Return the (x, y) coordinate for the center point of the cell that contains the specified text.  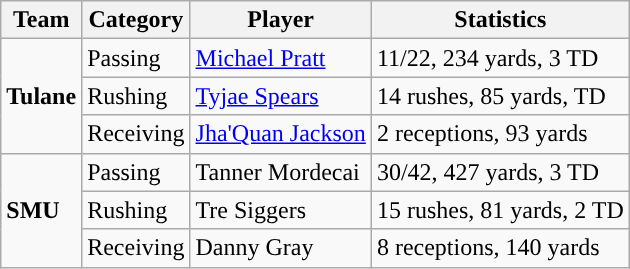
Jha'Quan Jackson (280, 134)
Tyjae Spears (280, 96)
Player (280, 20)
11/22, 234 yards, 3 TD (500, 58)
30/42, 427 yards, 3 TD (500, 172)
Team (42, 20)
SMU (42, 210)
Category (136, 20)
Tanner Mordecai (280, 172)
Tulane (42, 96)
2 receptions, 93 yards (500, 134)
15 rushes, 81 yards, 2 TD (500, 210)
Tre Siggers (280, 210)
Danny Gray (280, 248)
8 receptions, 140 yards (500, 248)
14 rushes, 85 yards, TD (500, 96)
Statistics (500, 20)
Michael Pratt (280, 58)
